Identify which cell holds the provided text, then report its [x, y] central coordinate. 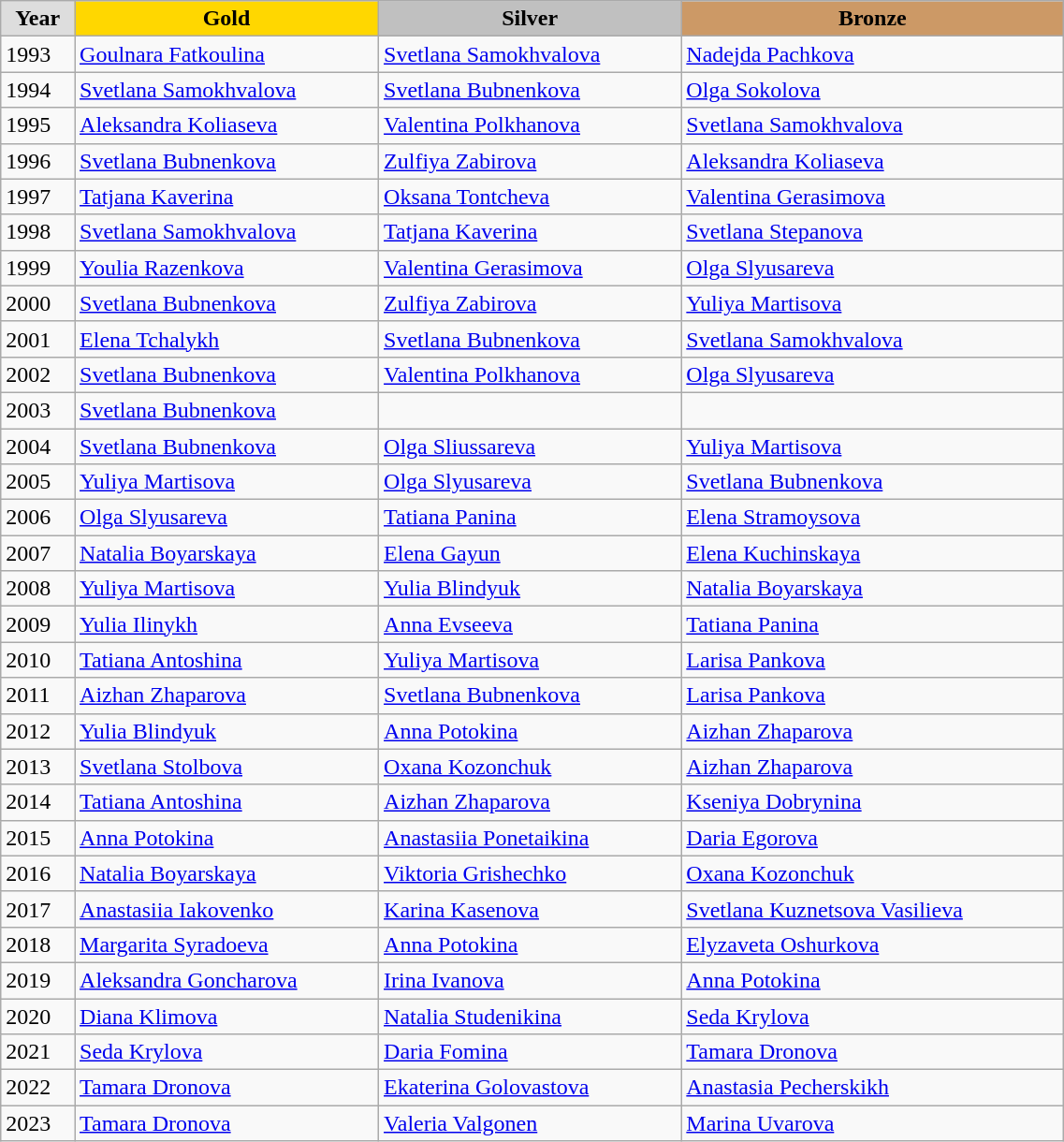
Karina Kasenova [530, 909]
Silver [530, 19]
2016 [37, 873]
2021 [37, 1052]
2007 [37, 553]
Yulia Ilinykh [226, 624]
2004 [37, 447]
Anna Evseeva [530, 624]
Olga Sokolova [872, 90]
1994 [37, 90]
Nadejda Pachkova [872, 54]
Kseniya Dobrynina [872, 802]
Olga Sliussareva [530, 447]
Elena Gayun [530, 553]
2017 [37, 909]
2002 [37, 374]
Ekaterina Golovastova [530, 1088]
2018 [37, 944]
Goulnara Fatkoulina [226, 54]
2012 [37, 731]
Aleksandra Goncharova [226, 980]
Elyzaveta Oshurkova [872, 944]
1993 [37, 54]
2001 [37, 339]
Irina Ivanova [530, 980]
Youlia Razenkova [226, 268]
2000 [37, 303]
Bronze [872, 19]
1996 [37, 161]
Elena Tchalykh [226, 339]
2019 [37, 980]
2011 [37, 695]
Svetlana Stolbova [226, 767]
Anastasia Pecherskikh [872, 1088]
Elena Kuchinskaya [872, 553]
Gold [226, 19]
1998 [37, 232]
Diana Klimova [226, 1016]
2022 [37, 1088]
1995 [37, 125]
Oksana Tontcheva [530, 197]
Daria Fomina [530, 1052]
2003 [37, 410]
2015 [37, 838]
Natalia Studenikina [530, 1016]
Margarita Syradoeva [226, 944]
Valeria Valgonen [530, 1123]
2023 [37, 1123]
2006 [37, 518]
Svetlana Stepanova [872, 232]
Elena Stramoysova [872, 518]
Svetlana Kuznetsova Vasilieva [872, 909]
2014 [37, 802]
Anastasiia Iakovenko [226, 909]
2010 [37, 660]
2009 [37, 624]
2008 [37, 589]
Marina Uvarova [872, 1123]
2013 [37, 767]
Daria Egorova [872, 838]
2020 [37, 1016]
1999 [37, 268]
1997 [37, 197]
Year [37, 19]
Anastasiia Ponetaikina [530, 838]
2005 [37, 482]
Viktoria Grishechko [530, 873]
